Identify which cell holds the provided text, then report its (x, y) central coordinate. 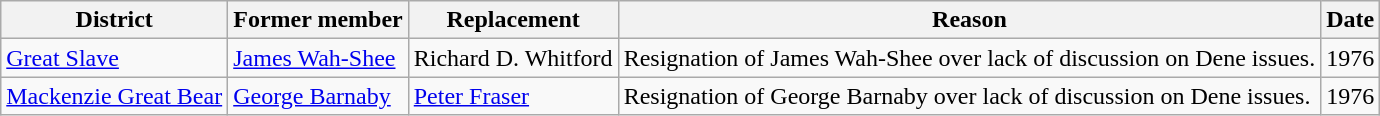
Richard D. Whitford (513, 58)
Great Slave (114, 58)
Peter Fraser (513, 96)
Mackenzie Great Bear (114, 96)
Date (1350, 20)
Replacement (513, 20)
James Wah-Shee (318, 58)
District (114, 20)
Reason (970, 20)
Resignation of George Barnaby over lack of discussion on Dene issues. (970, 96)
Former member (318, 20)
Resignation of James Wah-Shee over lack of discussion on Dene issues. (970, 58)
George Barnaby (318, 96)
